Return the (X, Y) coordinate for the center point of the cell that contains the specified text.  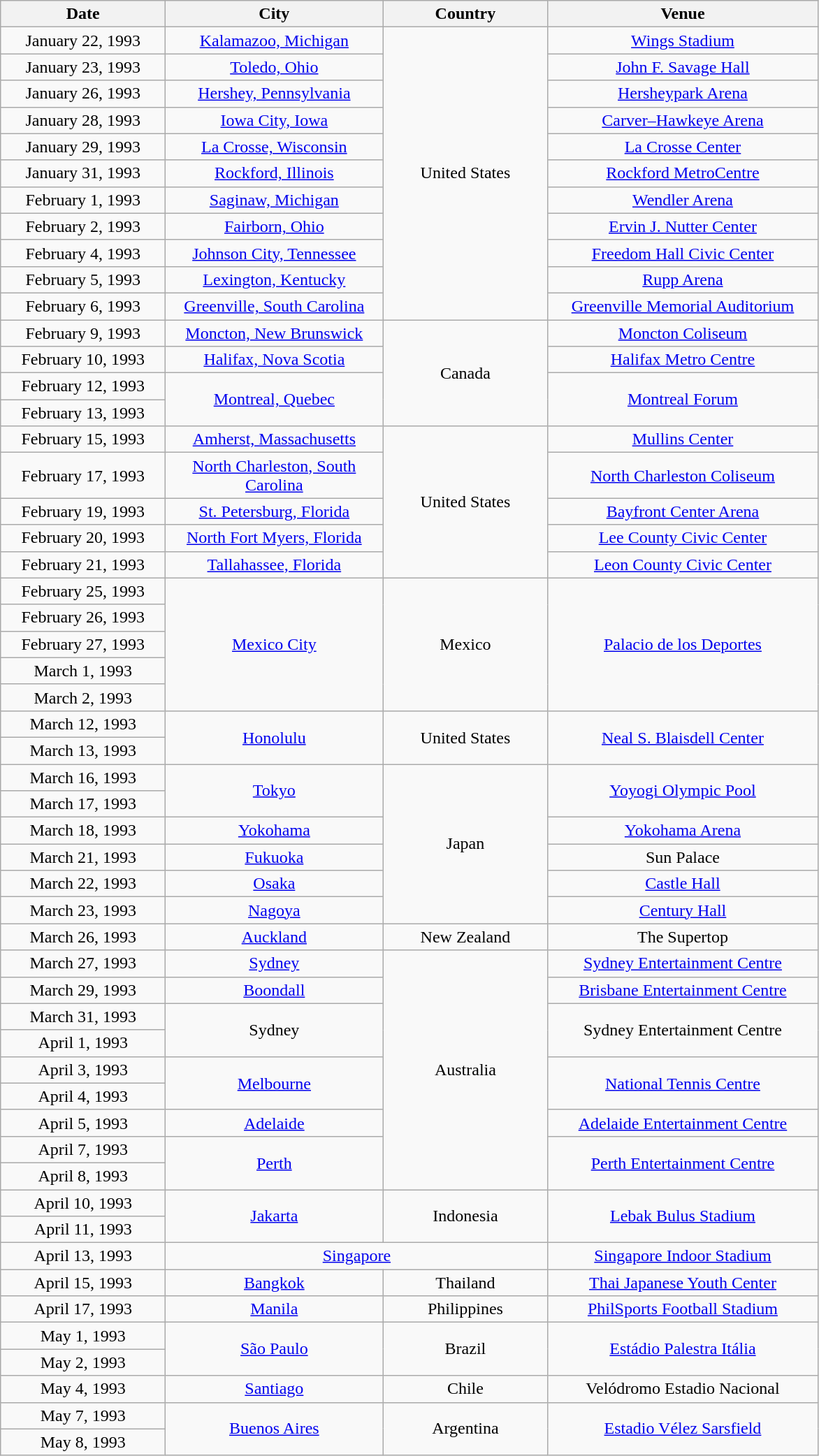
Hershey, Pennsylvania (274, 94)
March 27, 1993 (83, 963)
Halifax Metro Centre (683, 360)
Moncton Coliseum (683, 333)
Velódromo Estadio Nacional (683, 1389)
March 22, 1993 (83, 884)
March 29, 1993 (83, 990)
February 20, 1993 (83, 538)
Mexico (465, 644)
January 22, 1993 (83, 41)
January 28, 1993 (83, 120)
La Crosse, Wisconsin (274, 147)
Yoyogi Olympic Pool (683, 791)
Australia (465, 1070)
Iowa City, Iowa (274, 120)
Greenville, South Carolina (274, 306)
Carver–Hawkeye Arena (683, 120)
Kalamazoo, Michigan (274, 41)
Fairborn, Ohio (274, 226)
February 6, 1993 (83, 306)
February 25, 1993 (83, 591)
The Supertop (683, 937)
Saginaw, Michigan (274, 200)
Jakarta (274, 1216)
Adelaide Entertainment Centre (683, 1123)
Manila (274, 1309)
North Fort Myers, Florida (274, 538)
January 23, 1993 (83, 67)
January 29, 1993 (83, 147)
January 31, 1993 (83, 173)
Perth (274, 1163)
Montreal Forum (683, 400)
La Crosse Center (683, 147)
New Zealand (465, 937)
Santiago (274, 1389)
Palacio de los Deportes (683, 644)
May 7, 1993 (83, 1415)
March 26, 1993 (83, 937)
Wendler Arena (683, 200)
February 17, 1993 (83, 475)
Halifax, Nova Scotia (274, 360)
February 27, 1993 (83, 644)
May 1, 1993 (83, 1336)
April 8, 1993 (83, 1176)
Sun Palace (683, 857)
April 11, 1993 (83, 1230)
Indonesia (465, 1216)
Castle Hall (683, 884)
March 1, 1993 (83, 671)
Estádio Palestra Itália (683, 1349)
Wings Stadium (683, 41)
Philippines (465, 1309)
Lexington, Kentucky (274, 279)
April 4, 1993 (83, 1096)
February 4, 1993 (83, 253)
March 18, 1993 (83, 831)
February 2, 1993 (83, 226)
March 16, 1993 (83, 778)
March 17, 1993 (83, 804)
May 4, 1993 (83, 1389)
Brisbane Entertainment Centre (683, 990)
Ervin J. Nutter Center (683, 226)
March 2, 1993 (83, 697)
Argentina (465, 1429)
Buenos Aires (274, 1429)
January 26, 1993 (83, 94)
Thailand (465, 1283)
April 10, 1993 (83, 1202)
National Tennis Centre (683, 1083)
Brazil (465, 1349)
Moncton, New Brunswick (274, 333)
Bayfront Center Arena (683, 511)
Auckland (274, 937)
Melbourne (274, 1083)
April 5, 1993 (83, 1123)
Yokohama Arena (683, 831)
Mullins Center (683, 439)
City (274, 14)
February 19, 1993 (83, 511)
Thai Japanese Youth Center (683, 1283)
February 10, 1993 (83, 360)
April 1, 1993 (83, 1043)
Nagoya (274, 910)
Hersheypark Arena (683, 94)
April 15, 1993 (83, 1283)
Toledo, Ohio (274, 67)
March 13, 1993 (83, 750)
Lee County Civic Center (683, 538)
March 12, 1993 (83, 724)
May 8, 1993 (83, 1442)
PhilSports Football Stadium (683, 1309)
April 7, 1993 (83, 1149)
April 3, 1993 (83, 1070)
Yokohama (274, 831)
February 12, 1993 (83, 386)
Tokyo (274, 791)
February 15, 1993 (83, 439)
Singapore (356, 1256)
St. Petersburg, Florida (274, 511)
Amherst, Massachusetts (274, 439)
Montreal, Quebec (274, 400)
Rockford, Illinois (274, 173)
February 5, 1993 (83, 279)
Chile (465, 1389)
February 13, 1993 (83, 413)
John F. Savage Hall (683, 67)
Johnson City, Tennessee (274, 253)
February 1, 1993 (83, 200)
São Paulo (274, 1349)
April 17, 1993 (83, 1309)
March 23, 1993 (83, 910)
Perth Entertainment Centre (683, 1163)
North Charleston, South Carolina (274, 475)
Greenville Memorial Auditorium (683, 306)
Country (465, 14)
Century Hall (683, 910)
Bangkok (274, 1283)
Japan (465, 844)
Date (83, 14)
Mexico City (274, 644)
Tallahassee, Florida (274, 565)
March 31, 1993 (83, 1017)
April 13, 1993 (83, 1256)
February 21, 1993 (83, 565)
Estadio Vélez Sarsfield (683, 1429)
Boondall (274, 990)
Venue (683, 14)
Leon County Civic Center (683, 565)
Rupp Arena (683, 279)
Fukuoka (274, 857)
Singapore Indoor Stadium (683, 1256)
May 2, 1993 (83, 1362)
Rockford MetroCentre (683, 173)
Adelaide (274, 1123)
Neal S. Blaisdell Center (683, 737)
March 21, 1993 (83, 857)
February 26, 1993 (83, 618)
Canada (465, 373)
Lebak Bulus Stadium (683, 1216)
North Charleston Coliseum (683, 475)
Osaka (274, 884)
February 9, 1993 (83, 333)
Freedom Hall Civic Center (683, 253)
Honolulu (274, 737)
